Scan for the cell matching the given text and deliver its (x, y) coordinate at center. 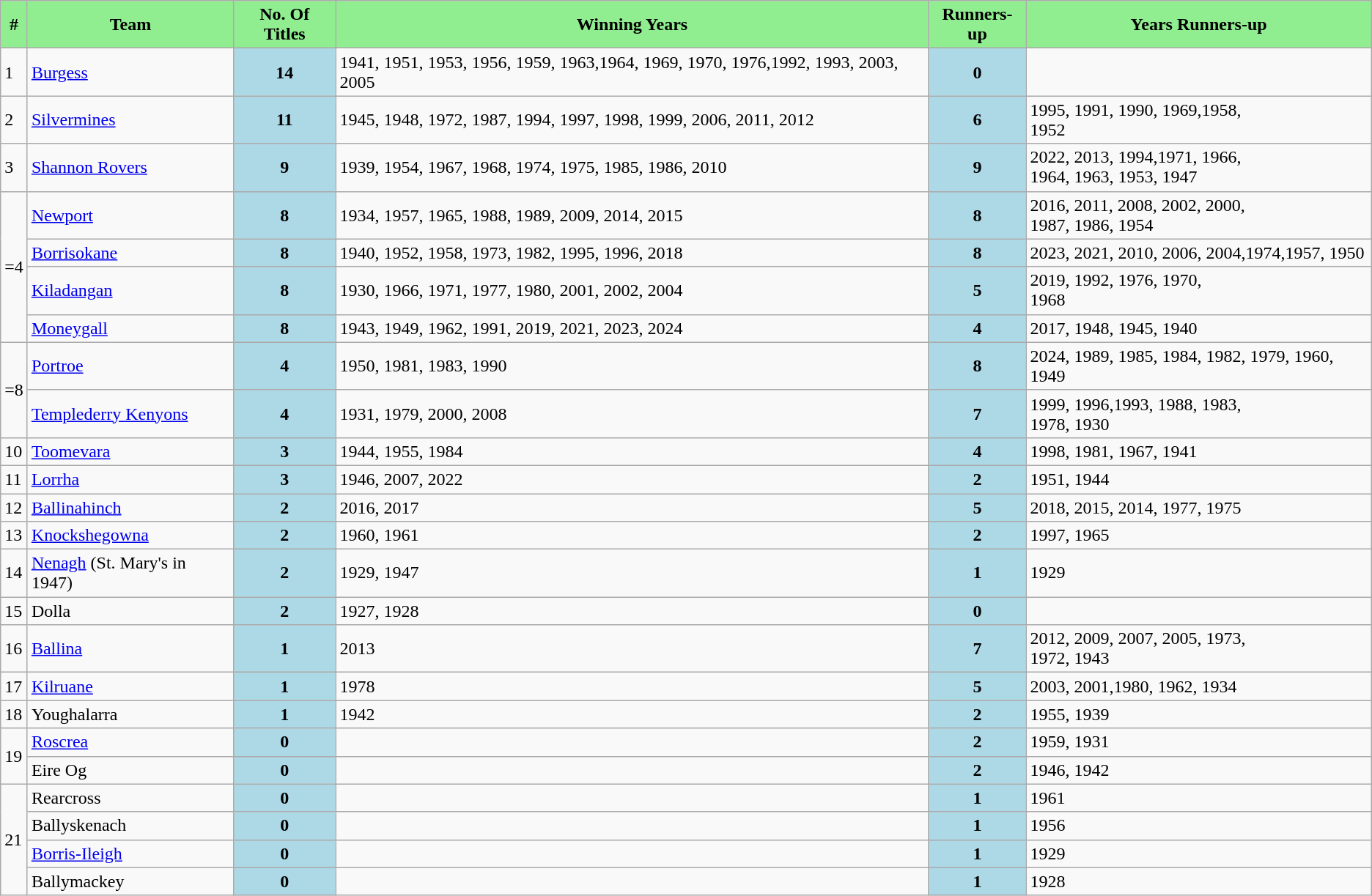
Team (130, 25)
2018, 2015, 2014, 1977, 1975 (1199, 508)
# (15, 25)
13 (15, 536)
Ballyskenach (130, 826)
15 (15, 611)
=8 (15, 390)
2023, 2021, 2010, 2006, 2004,1974,1957, 1950 (1199, 253)
2019, 1992, 1976, 1970,1968 (1199, 290)
=4 (15, 267)
Newport (130, 215)
Runners-up (978, 25)
Toomevara (130, 451)
Roscrea (130, 742)
17 (15, 686)
19 (15, 756)
1940, 1952, 1958, 1973, 1982, 1995, 1996, 2018 (632, 253)
1943, 1949, 1962, 1991, 2019, 2021, 2023, 2024 (632, 328)
2024, 1989, 1985, 1984, 1982, 1979, 1960, 1949 (1199, 366)
1930, 1966, 1971, 1977, 1980, 2001, 2002, 2004 (632, 290)
2017, 1948, 1945, 1940 (1199, 328)
1997, 1965 (1199, 536)
1945, 1948, 1972, 1987, 1994, 1997, 1998, 1999, 2006, 2011, 2012 (632, 120)
1959, 1931 (1199, 742)
Nenagh (St. Mary's in 1947) (130, 573)
Silvermines (130, 120)
Moneygall (130, 328)
2016, 2017 (632, 508)
Eire Og (130, 770)
1941, 1951, 1953, 1956, 1959, 1963,1964, 1969, 1970, 1976,1992, 1993, 2003, 2005 (632, 72)
Ballymackey (130, 881)
Dolla (130, 611)
1944, 1955, 1984 (632, 451)
Burgess (130, 72)
6 (978, 120)
2012, 2009, 2007, 2005, 1973,1972, 1943 (1199, 649)
1929, 1947 (632, 573)
1928 (1199, 881)
1960, 1961 (632, 536)
Winning Years (632, 25)
1998, 1981, 1967, 1941 (1199, 451)
Borrisokane (130, 253)
1939, 1954, 1967, 1968, 1974, 1975, 1985, 1986, 2010 (632, 167)
1942 (632, 714)
21 (15, 840)
Shannon Rovers (130, 167)
2003, 2001,1980, 1962, 1934 (1199, 686)
10 (15, 451)
Templederry Kenyons (130, 413)
1931, 1979, 2000, 2008 (632, 413)
12 (15, 508)
Years Runners-up (1199, 25)
1946, 2007, 2022 (632, 479)
1978 (632, 686)
Youghalarra (130, 714)
18 (15, 714)
Ballinahinch (130, 508)
Knockshegowna (130, 536)
1951, 1944 (1199, 479)
2016, 2011, 2008, 2002, 2000,1987, 1986, 1954 (1199, 215)
1995, 1991, 1990, 1969,1958,1952 (1199, 120)
Kiladangan (130, 290)
Ballina (130, 649)
Borris-Ileigh (130, 854)
1961 (1199, 798)
1955, 1939 (1199, 714)
1927, 1928 (632, 611)
1956 (1199, 826)
Portroe (130, 366)
Lorrha (130, 479)
16 (15, 649)
No. Of Titles (284, 25)
1950, 1981, 1983, 1990 (632, 366)
1999, 1996,1993, 1988, 1983,1978, 1930 (1199, 413)
1946, 1942 (1199, 770)
Rearcross (130, 798)
2022, 2013, 1994,1971, 1966,1964, 1963, 1953, 1947 (1199, 167)
Kilruane (130, 686)
1934, 1957, 1965, 1988, 1989, 2009, 2014, 2015 (632, 215)
2013 (632, 649)
